For the text-containing cell, return its midpoint in [X, Y] coordinate format. 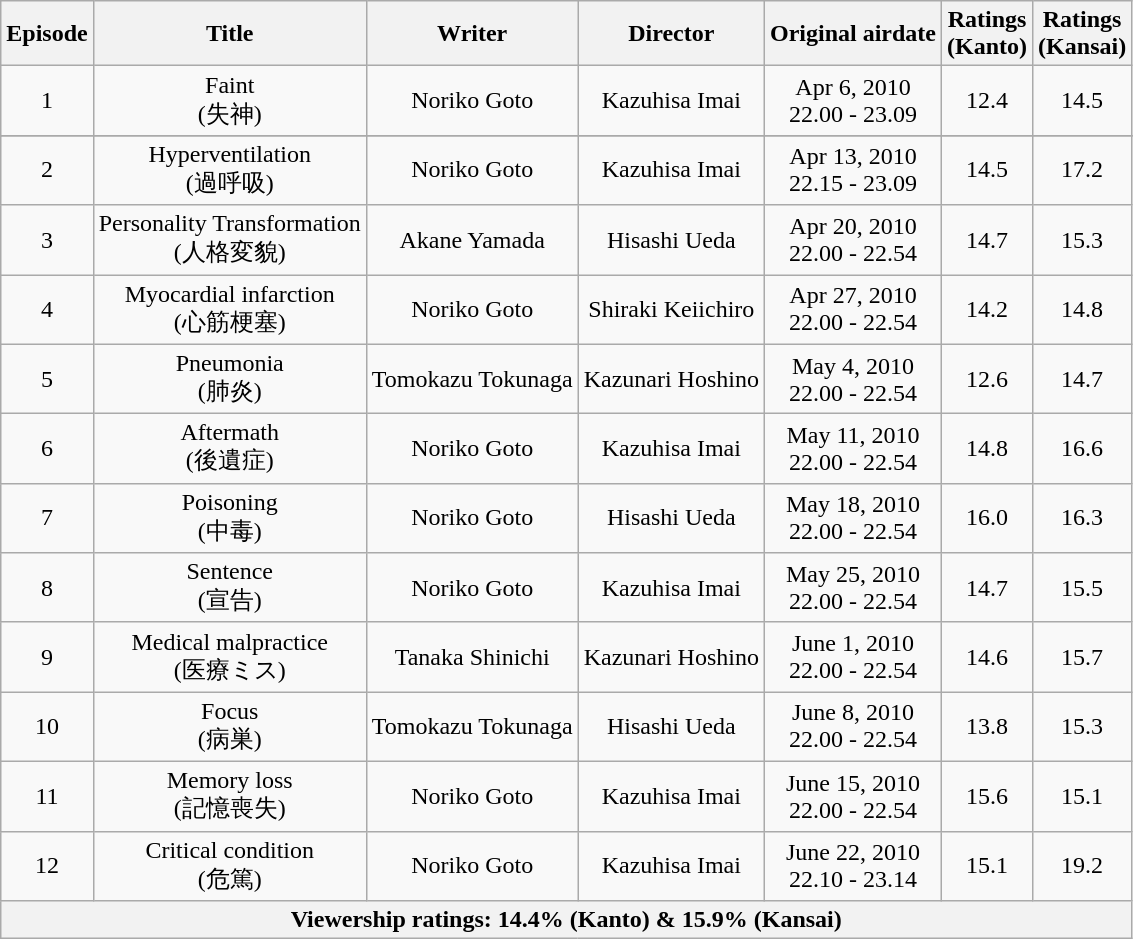
2 [47, 170]
May 4, 201022.00 - 22.54 [852, 379]
Ratings(Kansai) [1082, 34]
12 [47, 866]
11 [47, 796]
June 15, 201022.00 - 22.54 [852, 796]
19.2 [1082, 866]
Myocardial infarction(心筋梗塞) [230, 309]
June 8, 201022.00 - 22.54 [852, 727]
12.6 [988, 379]
Personality Transformation(人格変貌) [230, 240]
Apr 13, 201022.15 - 23.09 [852, 170]
16.0 [988, 518]
Viewership ratings: 14.4% (Kanto) & 15.9% (Kansai) [566, 920]
6 [47, 449]
Apr 6, 201022.00 - 23.09 [852, 101]
May 18, 201022.00 - 22.54 [852, 518]
13.8 [988, 727]
Tanaka Shinichi [472, 657]
Memory loss(記憶喪失) [230, 796]
5 [47, 379]
Akane Yamada [472, 240]
Pneumonia(肺炎) [230, 379]
Poisoning(中毒) [230, 518]
1 [47, 101]
Title [230, 34]
Ratings(Kanto) [988, 34]
3 [47, 240]
Sentence(宣告) [230, 588]
17.2 [1082, 170]
Critical condition(危篤) [230, 866]
10 [47, 727]
15.5 [1082, 588]
4 [47, 309]
7 [47, 518]
Writer [472, 34]
14.6 [988, 657]
Director [671, 34]
12.4 [988, 101]
8 [47, 588]
14.2 [988, 309]
May 25, 201022.00 - 22.54 [852, 588]
May 11, 201022.00 - 22.54 [852, 449]
15.6 [988, 796]
Episode [47, 34]
Hyperventilation(過呼吸) [230, 170]
16.3 [1082, 518]
Faint(失神) [230, 101]
15.7 [1082, 657]
Original airdate [852, 34]
Apr 20, 201022.00 - 22.54 [852, 240]
June 22, 201022.10 - 23.14 [852, 866]
Aftermath(後遺症) [230, 449]
9 [47, 657]
Apr 27, 201022.00 - 22.54 [852, 309]
16.6 [1082, 449]
Focus(病巣) [230, 727]
Shiraki Keiichiro [671, 309]
Medical malpractice(医療ミス) [230, 657]
June 1, 201022.00 - 22.54 [852, 657]
